Extract the [x, y] coordinate from the center of the cell holding the provided text.  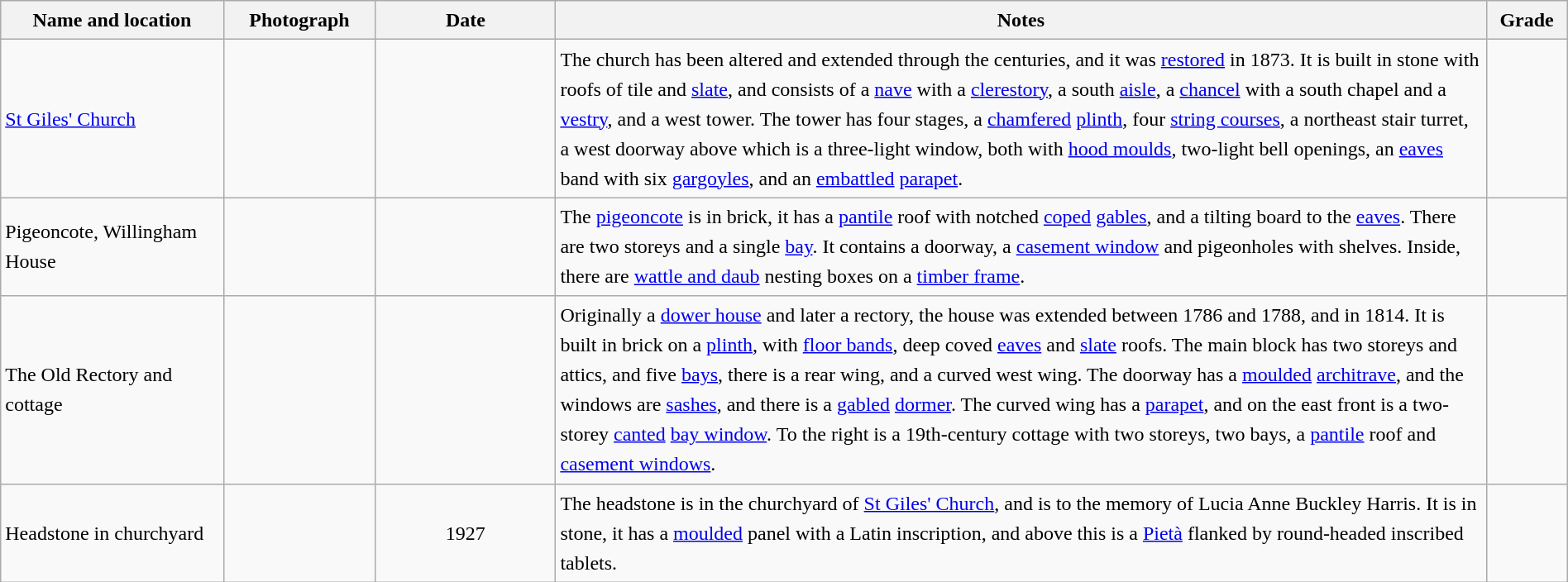
The Old Rectory and cottage [112, 390]
Notes [1021, 20]
Photograph [299, 20]
Date [466, 20]
Headstone in churchyard [112, 532]
1927 [466, 532]
Grade [1527, 20]
Name and location [112, 20]
Pigeoncote, Willingham House [112, 246]
St Giles' Church [112, 119]
